Scan for the cell matching the given text and deliver its (X, Y) coordinate at center. 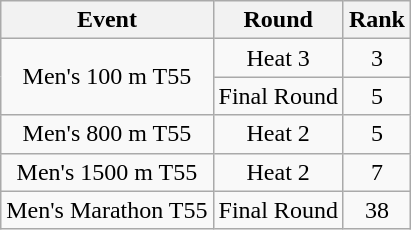
38 (376, 210)
Heat 3 (278, 58)
Rank (376, 20)
Men's 100 m T55 (107, 77)
Event (107, 20)
Round (278, 20)
Men's 1500 m T55 (107, 172)
7 (376, 172)
3 (376, 58)
Men's 800 m T55 (107, 134)
Men's Marathon T55 (107, 210)
